Capture the cell that displays the provided text and extract its [X, Y] central coordinate. 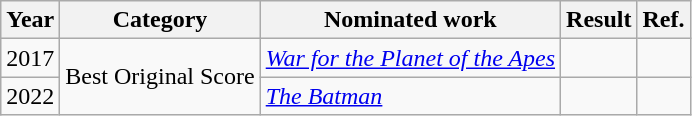
Nominated work [410, 20]
Year [30, 20]
The Batman [410, 96]
Ref. [664, 20]
2017 [30, 58]
Category [160, 20]
Result [599, 20]
Best Original Score [160, 77]
2022 [30, 96]
War for the Planet of the Apes [410, 58]
